Search for the cell housing the specified text and yield its [x, y] center coordinate. 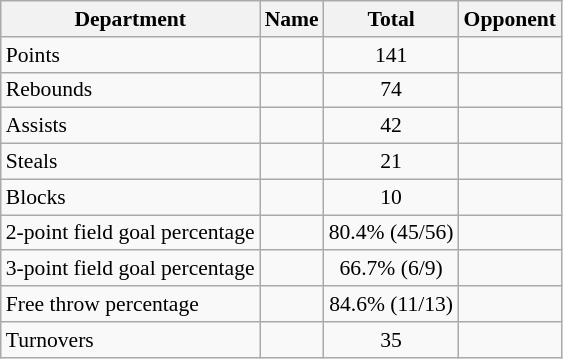
Department [130, 19]
Free throw percentage [130, 304]
Blocks [130, 197]
74 [392, 90]
42 [392, 126]
21 [392, 162]
Assists [130, 126]
Opponent [510, 19]
10 [392, 197]
3-point field goal percentage [130, 269]
Points [130, 55]
80.4% (45/56) [392, 233]
Rebounds [130, 90]
84.6% (11/13) [392, 304]
Steals [130, 162]
66.7% (6/9) [392, 269]
Name [292, 19]
Total [392, 19]
2-point field goal percentage [130, 233]
35 [392, 340]
Turnovers [130, 340]
141 [392, 55]
